Scan for the cell matching the given text and deliver its [X, Y] coordinate at center. 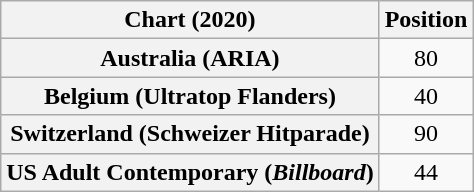
Australia (ARIA) [190, 58]
44 [426, 172]
40 [426, 96]
Position [426, 20]
Chart (2020) [190, 20]
Switzerland (Schweizer Hitparade) [190, 134]
US Adult Contemporary (Billboard) [190, 172]
80 [426, 58]
90 [426, 134]
Belgium (Ultratop Flanders) [190, 96]
